Determine the [X, Y] coordinate at the center of the cell enclosing the given text.  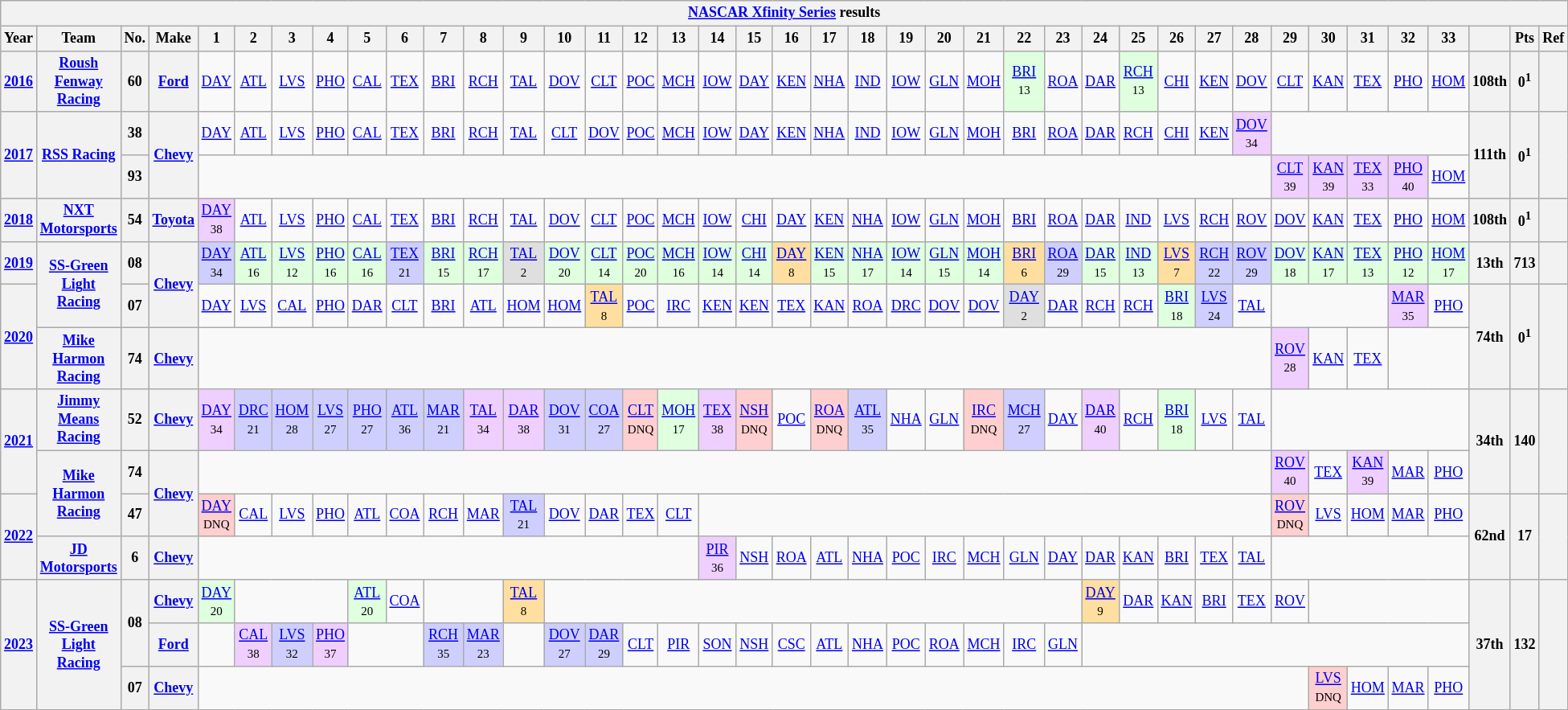
CLTDNQ [641, 420]
2 [253, 39]
COA27 [604, 420]
13th [1490, 263]
PHO37 [331, 645]
32 [1408, 39]
4 [331, 39]
74th [1490, 337]
LVS12 [293, 263]
CAL38 [253, 645]
HOM28 [293, 420]
Jimmy Means Racing [79, 420]
DAYDNQ [216, 515]
TEX38 [718, 420]
25 [1138, 39]
60 [135, 81]
ROV40 [1290, 472]
21 [984, 39]
CSC [791, 645]
DRC [906, 306]
ROVDNQ [1290, 515]
ROV29 [1251, 263]
ATL20 [366, 601]
PHO40 [1408, 177]
HOM17 [1448, 263]
NSHDNQ [754, 420]
BRI15 [444, 263]
PIR36 [718, 558]
JD Motorsports [79, 558]
111th [1490, 154]
RCH35 [444, 645]
2018 [19, 220]
No. [135, 39]
15 [754, 39]
ATL35 [868, 420]
7 [444, 39]
CLT14 [604, 263]
DOV34 [1251, 133]
16 [791, 39]
DAY38 [216, 220]
TAL2 [524, 263]
DAY20 [216, 601]
LVS32 [293, 645]
DAY2 [1024, 306]
ROA29 [1062, 263]
24 [1101, 39]
NXT Motorsports [79, 220]
29 [1290, 39]
MCH27 [1024, 420]
IRCDNQ [984, 420]
RCH13 [1138, 81]
2023 [19, 645]
2022 [19, 537]
54 [135, 220]
30 [1329, 39]
93 [135, 177]
Roush Fenway Racing [79, 81]
Pts [1525, 39]
ROADNQ [829, 420]
MAR35 [1408, 306]
26 [1177, 39]
Year [19, 39]
38 [135, 133]
CHI14 [754, 263]
132 [1525, 645]
LVS27 [331, 420]
KAN17 [1329, 263]
LVS7 [1177, 263]
RCH22 [1214, 263]
PIR [678, 645]
ROV28 [1290, 359]
GLN15 [944, 263]
RCH17 [483, 263]
CLT39 [1290, 177]
Make [174, 39]
TAL21 [524, 515]
BRI6 [1024, 263]
2020 [19, 337]
KEN15 [829, 263]
DAR38 [524, 420]
NHA17 [868, 263]
DRC21 [253, 420]
22 [1024, 39]
SON [718, 645]
140 [1525, 441]
PHO12 [1408, 263]
NASCAR Xfinity Series results [784, 13]
1 [216, 39]
MOH14 [984, 263]
CAL16 [366, 263]
31 [1368, 39]
IND13 [1138, 263]
33 [1448, 39]
37th [1490, 645]
MOH17 [678, 420]
27 [1214, 39]
2017 [19, 154]
MCH16 [678, 263]
POC20 [641, 263]
ATL16 [253, 263]
DAY8 [791, 263]
DAR40 [1101, 420]
13 [678, 39]
DAR15 [1101, 263]
713 [1525, 263]
11 [604, 39]
TEX13 [1368, 263]
12 [641, 39]
TEX33 [1368, 177]
Toyota [174, 220]
RSS Racing [79, 154]
2016 [19, 81]
34th [1490, 441]
9 [524, 39]
DOV20 [564, 263]
23 [1062, 39]
DAY9 [1101, 601]
10 [564, 39]
MAR21 [444, 420]
PHO16 [331, 263]
14 [718, 39]
2019 [19, 263]
52 [135, 420]
8 [483, 39]
MAR23 [483, 645]
62nd [1490, 537]
47 [135, 515]
TAL34 [483, 420]
Ref [1554, 39]
TEX21 [405, 263]
DAR29 [604, 645]
BRI13 [1024, 81]
18 [868, 39]
Team [79, 39]
2021 [19, 441]
PHO27 [366, 420]
ATL36 [405, 420]
LVS24 [1214, 306]
19 [906, 39]
5 [366, 39]
DOV31 [564, 420]
20 [944, 39]
DOV18 [1290, 263]
DOV27 [564, 645]
28 [1251, 39]
3 [293, 39]
LVSDNQ [1329, 687]
